Locate the cell with the specified text and output its (x, y) center coordinate. 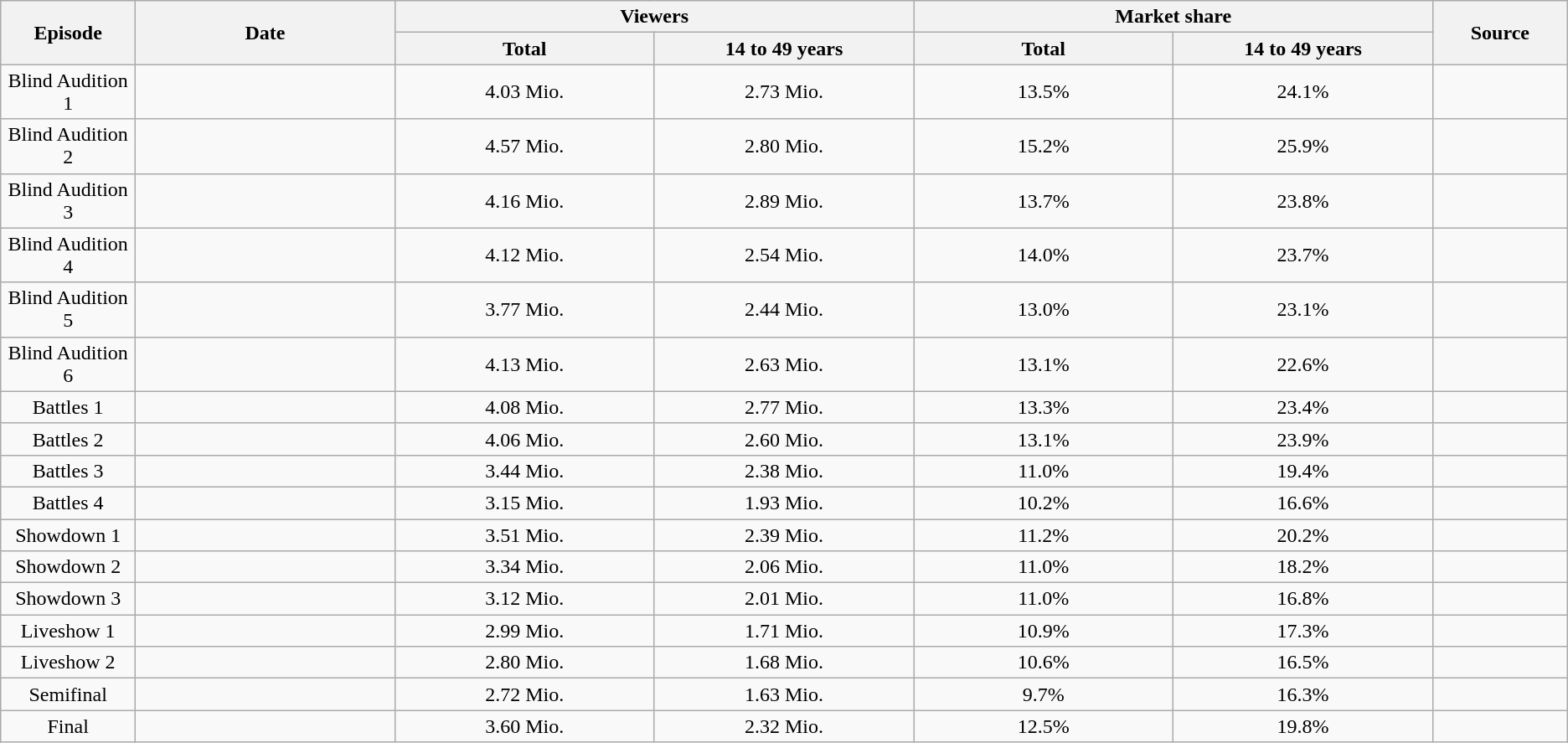
2.39 Mio. (784, 535)
Showdown 2 (69, 567)
1.71 Mio. (784, 631)
2.60 Mio. (784, 439)
9.7% (1044, 694)
13.7% (1044, 201)
Battles 4 (69, 503)
4.16 Mio. (524, 201)
4.06 Mio. (524, 439)
2.32 Mio. (784, 726)
Episode (69, 33)
Battles 2 (69, 439)
4.12 Mio. (524, 255)
1.68 Mio. (784, 663)
Showdown 1 (69, 535)
Blind Audition 5 (69, 310)
Final (69, 726)
Liveshow 2 (69, 663)
24.1% (1303, 92)
22.6% (1303, 364)
3.77 Mio. (524, 310)
Liveshow 1 (69, 631)
2.63 Mio. (784, 364)
4.13 Mio. (524, 364)
Source (1501, 33)
12.5% (1044, 726)
2.54 Mio. (784, 255)
16.6% (1303, 503)
Blind Audition 3 (69, 201)
16.8% (1303, 599)
19.8% (1303, 726)
25.9% (1303, 146)
10.6% (1044, 663)
13.5% (1044, 92)
23.1% (1303, 310)
Blind Audition 6 (69, 364)
Showdown 3 (69, 599)
10.2% (1044, 503)
2.99 Mio. (524, 631)
2.01 Mio. (784, 599)
15.2% (1044, 146)
23.4% (1303, 407)
Date (266, 33)
1.93 Mio. (784, 503)
2.44 Mio. (784, 310)
2.06 Mio. (784, 567)
16.3% (1303, 694)
10.9% (1044, 631)
2.72 Mio. (524, 694)
11.2% (1044, 535)
20.2% (1303, 535)
3.34 Mio. (524, 567)
3.44 Mio. (524, 471)
Blind Audition 1 (69, 92)
Blind Audition 4 (69, 255)
Battles 1 (69, 407)
18.2% (1303, 567)
3.15 Mio. (524, 503)
23.7% (1303, 255)
23.9% (1303, 439)
16.5% (1303, 663)
3.12 Mio. (524, 599)
17.3% (1303, 631)
2.77 Mio. (784, 407)
4.08 Mio. (524, 407)
2.73 Mio. (784, 92)
2.89 Mio. (784, 201)
3.60 Mio. (524, 726)
Viewers (654, 17)
3.51 Mio. (524, 535)
Market share (1173, 17)
14.0% (1044, 255)
Blind Audition 2 (69, 146)
13.0% (1044, 310)
2.38 Mio. (784, 471)
4.03 Mio. (524, 92)
Semifinal (69, 694)
23.8% (1303, 201)
Battles 3 (69, 471)
19.4% (1303, 471)
4.57 Mio. (524, 146)
13.3% (1044, 407)
1.63 Mio. (784, 694)
